Output the [x, y] coordinate of the center of the cell containing the given text.  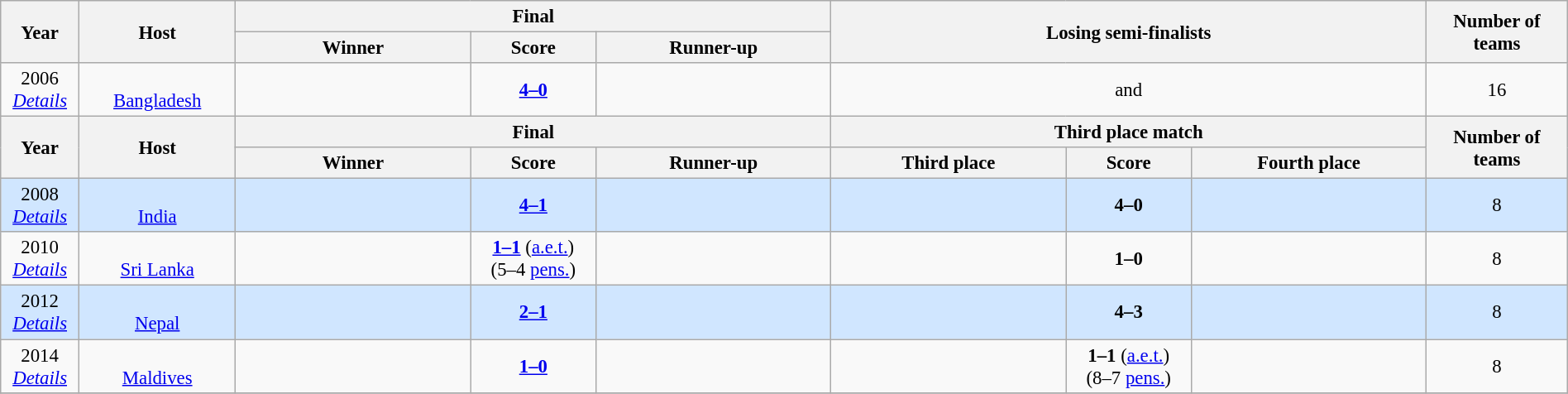
Maldives [157, 366]
2014Details [40, 366]
2–1 [533, 313]
Third place [949, 163]
2012Details [40, 313]
16 [1497, 89]
India [157, 205]
Nepal [157, 313]
2010Details [40, 258]
Fourth place [1308, 163]
4–1 [533, 205]
1–1 (a.e.t.)(5–4 pens.) [533, 258]
Bangladesh [157, 89]
Losing semi-finalists [1129, 31]
and [1129, 89]
Third place match [1129, 132]
2008Details [40, 205]
4–3 [1129, 313]
1–1 (a.e.t.)(8–7 pens.) [1129, 366]
Sri Lanka [157, 258]
2006Details [40, 89]
